Locate the cell with the specified text and output its (X, Y) center coordinate. 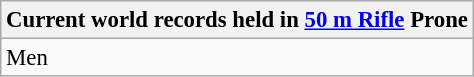
Current world records held in 50 m Rifle Prone (238, 20)
Men (238, 58)
